For the text-containing cell, return its midpoint in [x, y] coordinate format. 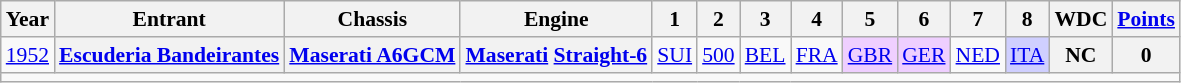
NC [1080, 55]
1952 [28, 55]
8 [1027, 19]
Year [28, 19]
BEL [766, 55]
6 [924, 19]
Escuderia Bandeirantes [169, 55]
Maserati A6GCM [372, 55]
FRA [817, 55]
7 [978, 19]
WDC [1080, 19]
2 [718, 19]
NED [978, 55]
4 [817, 19]
Chassis [372, 19]
GBR [870, 55]
Points [1146, 19]
Maserati Straight-6 [556, 55]
1 [674, 19]
SUI [674, 55]
Entrant [169, 19]
5 [870, 19]
ITA [1027, 55]
3 [766, 19]
Engine [556, 19]
0 [1146, 55]
500 [718, 55]
GER [924, 55]
